Provide the (x, y) coordinate of the cell's center where the given text is located.  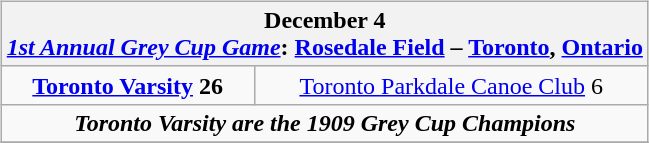
December 41st Annual Grey Cup Game: Rosedale Field – Toronto, Ontario (324, 34)
Toronto Varsity 26 (128, 85)
Toronto Varsity are the 1909 Grey Cup Champions (324, 123)
Toronto Parkdale Canoe Club 6 (451, 85)
